Find where the given text appears and provide that cell's center as (x, y) coordinate. 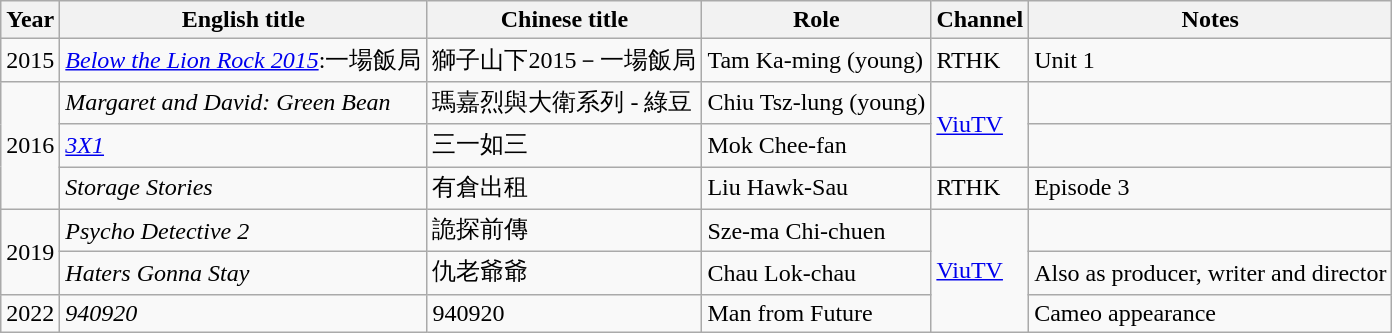
Channel (980, 20)
詭探前傳 (564, 230)
Liu Hawk-Sau (816, 188)
Psycho Detective 2 (244, 230)
2015 (30, 60)
Mok Chee-fan (816, 146)
Sze-ma Chi-chuen (816, 230)
仇老爺爺 (564, 274)
Tam Ka-ming (young) (816, 60)
Year (30, 20)
Cameo appearance (1210, 313)
Role (816, 20)
瑪嘉烈與大衛系列 - 綠豆 (564, 102)
Below the Lion Rock 2015:一場飯局 (244, 60)
Storage Stories (244, 188)
Chiu Tsz-lung (young) (816, 102)
獅子山下2015－一場飯局 (564, 60)
3X1 (244, 146)
Man from Future (816, 313)
有倉出租 (564, 188)
2019 (30, 252)
Chinese title (564, 20)
Unit 1 (1210, 60)
Chau Lok-chau (816, 274)
2016 (30, 145)
English title (244, 20)
Notes (1210, 20)
Also as producer, writer and director (1210, 274)
2022 (30, 313)
Haters Gonna Stay (244, 274)
Episode 3 (1210, 188)
Margaret and David: Green Bean (244, 102)
三一如三 (564, 146)
